Return (x, y) of the center of cell containing provided text 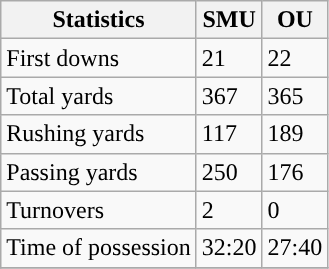
27:40 (295, 248)
32:20 (229, 248)
Passing yards (99, 172)
Rushing yards (99, 134)
Statistics (99, 20)
176 (295, 172)
Total yards (99, 96)
0 (295, 210)
189 (295, 134)
2 (229, 210)
22 (295, 58)
365 (295, 96)
117 (229, 134)
21 (229, 58)
250 (229, 172)
367 (229, 96)
First downs (99, 58)
Time of possession (99, 248)
OU (295, 20)
Turnovers (99, 210)
SMU (229, 20)
